Identify which cell holds the provided text, then report its (X, Y) central coordinate. 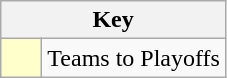
Key (114, 20)
Teams to Playoffs (134, 58)
